Find where the given text appears and provide that cell's center as (X, Y) coordinate. 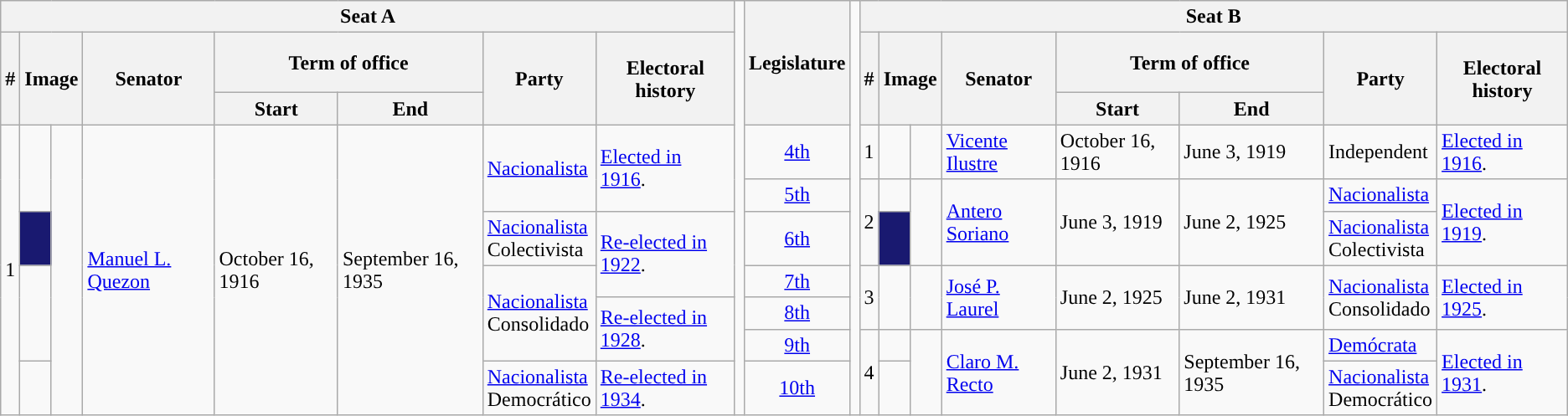
Elected in 1931. (1503, 372)
Demócrata (1380, 345)
7th (797, 281)
Vicente Ilustre (998, 152)
8th (797, 313)
Independent (1380, 152)
José P. Laurel (998, 297)
6th (797, 238)
3 (869, 297)
Re-elected in 1922. (665, 254)
Claro M. Recto (998, 372)
Seat B (1213, 17)
4th (797, 152)
9th (797, 345)
Seat A (369, 17)
10th (797, 388)
2 (869, 223)
Antero Soriano (998, 223)
Elected in 1919. (1503, 223)
Re-elected in 1928. (665, 329)
5th (797, 195)
Manuel L. Quezon (149, 270)
Legislature (797, 63)
Re-elected in 1934. (665, 388)
Elected in 1925. (1503, 297)
4 (869, 372)
